Identify which cell holds the provided text, then report its (X, Y) central coordinate. 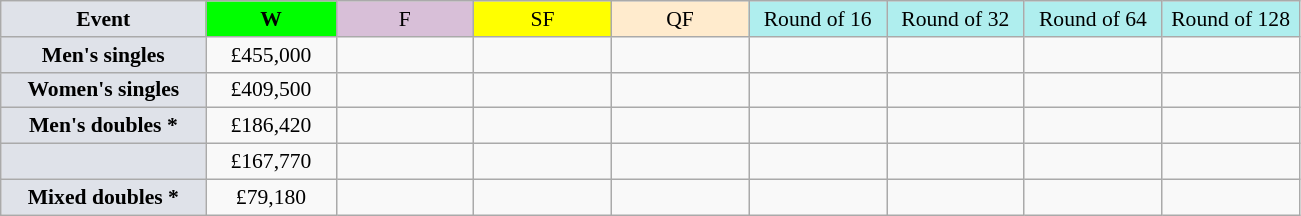
£455,000 (271, 55)
F (405, 19)
W (271, 19)
£79,180 (271, 197)
Round of 64 (1093, 19)
£186,420 (271, 126)
Mixed doubles * (104, 197)
£167,770 (271, 162)
Round of 128 (1231, 19)
£409,500 (271, 90)
Event (104, 19)
Men's singles (104, 55)
Round of 16 (818, 19)
QF (680, 19)
Women's singles (104, 90)
Men's doubles * (104, 126)
SF (543, 19)
Round of 32 (955, 19)
